Capture the cell that displays the provided text and extract its (x, y) central coordinate. 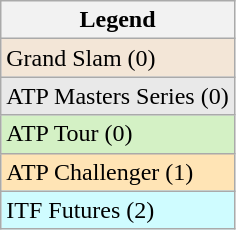
ITF Futures (2) (118, 210)
Legend (118, 20)
ATP Tour (0) (118, 134)
ATP Masters Series (0) (118, 96)
ATP Challenger (1) (118, 172)
Grand Slam (0) (118, 58)
